Find where the given text appears and provide that cell's center as (X, Y) coordinate. 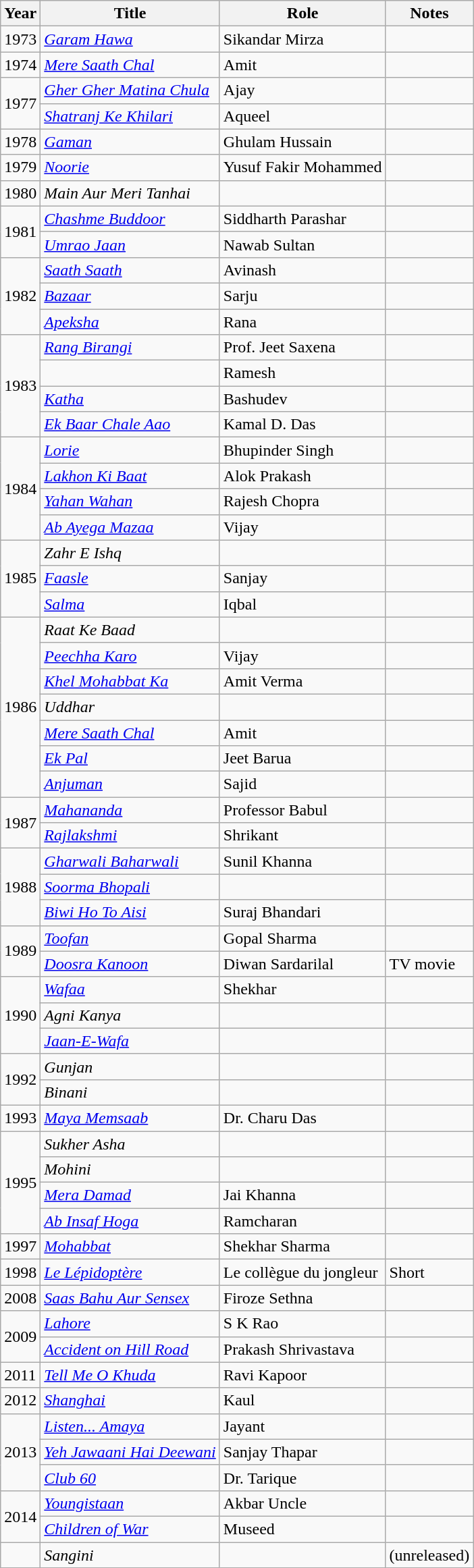
1993 (20, 1118)
Doosra Kanoon (130, 964)
Siddharth Parashar (302, 219)
Gaman (130, 142)
Ravi Kapoor (302, 1375)
1992 (20, 1079)
Mahananda (130, 810)
Ramesh (302, 373)
1990 (20, 1015)
Bhupinder Singh (302, 450)
Jaan-E-Wafa (130, 1041)
Bashudev (302, 399)
TV movie (429, 964)
1982 (20, 296)
Dr. Charu Das (302, 1118)
Sajid (302, 784)
Yahan Wahan (130, 502)
Ramcharan (302, 1221)
Shatranj Ke Khilari (130, 116)
1984 (20, 489)
Amit Verma (302, 681)
Khel Mohabbat Ka (130, 681)
Faasle (130, 578)
Mera Damad (130, 1195)
1995 (20, 1183)
Kaul (302, 1401)
Sarju (302, 296)
Toofan (130, 938)
Saath Saath (130, 270)
Gopal Sharma (302, 938)
Rajesh Chopra (302, 502)
Salma (130, 604)
Role (302, 13)
1998 (20, 1272)
Sangini (130, 1555)
Listen... Amaya (130, 1426)
Akbar Uncle (302, 1503)
Ek Baar Chale Aao (130, 425)
Alok Prakash (302, 476)
Rana (302, 322)
Prof. Jeet Saxena (302, 348)
Notes (429, 13)
Sukher Asha (130, 1144)
Ghulam Hussain (302, 142)
Yeh Jawaani Hai Deewani (130, 1452)
Professor Babul (302, 810)
1978 (20, 142)
1987 (20, 823)
Short (429, 1272)
(unreleased) (429, 1555)
Jai Khanna (302, 1195)
Bazaar (130, 296)
2013 (20, 1452)
Firoze Sethna (302, 1298)
Noorie (130, 167)
Iqbal (302, 604)
Garam Hawa (130, 39)
Lakhon Ki Baat (130, 476)
Lorie (130, 450)
Zahr E Ishq (130, 553)
Katha (130, 399)
1986 (20, 707)
Children of War (130, 1529)
Prakash Shrivastava (302, 1349)
1997 (20, 1247)
Gharwali Baharwali (130, 861)
2014 (20, 1516)
2012 (20, 1401)
Yusuf Fakir Mohammed (302, 167)
Sanjay Thapar (302, 1452)
Tell Me O Khuda (130, 1375)
Main Aur Meri Tanhai (130, 193)
Diwan Sardarilal (302, 964)
Mohabbat (130, 1247)
Uddhar (130, 707)
Mohini (130, 1170)
1980 (20, 193)
2009 (20, 1336)
Museed (302, 1529)
1973 (20, 39)
1983 (20, 386)
Sanjay (302, 578)
Ab Insaf Hoga (130, 1221)
Rang Birangi (130, 348)
Dr. Tarique (302, 1478)
Lahore (130, 1324)
Shekhar Sharma (302, 1247)
Agni Kanya (130, 1015)
Ab Ayega Mazaa (130, 527)
1981 (20, 232)
2008 (20, 1298)
Suraj Bhandari (302, 913)
1977 (20, 103)
Ajay (302, 90)
Jeet Barua (302, 759)
1985 (20, 578)
Gunjan (130, 1066)
Shrikant (302, 836)
Aqueel (302, 116)
Saas Bahu Aur Sensex (130, 1298)
Soorma Bhopali (130, 887)
Chashme Buddoor (130, 219)
Shekhar (302, 990)
Le collègue du jongleur (302, 1272)
S K Rao (302, 1324)
Le Lépidoptère (130, 1272)
Anjuman (130, 784)
Title (130, 13)
Maya Memsaab (130, 1118)
Nawab Sultan (302, 244)
Wafaa (130, 990)
Gher Gher Matina Chula (130, 90)
Youngistaan (130, 1503)
Raat Ke Baad (130, 630)
Avinash (302, 270)
Umrao Jaan (130, 244)
Peechha Karo (130, 655)
Rajlakshmi (130, 836)
Biwi Ho To Aisi (130, 913)
1988 (20, 887)
Apeksha (130, 322)
Shanghai (130, 1401)
Year (20, 13)
Club 60 (130, 1478)
2011 (20, 1375)
Jayant (302, 1426)
Accident on Hill Road (130, 1349)
Binani (130, 1092)
Sikandar Mirza (302, 39)
Kamal D. Das (302, 425)
1989 (20, 951)
1979 (20, 167)
1974 (20, 65)
Ek Pal (130, 759)
Sunil Khanna (302, 861)
